From the cell containing the given text, extract its center point as [X, Y] coordinate. 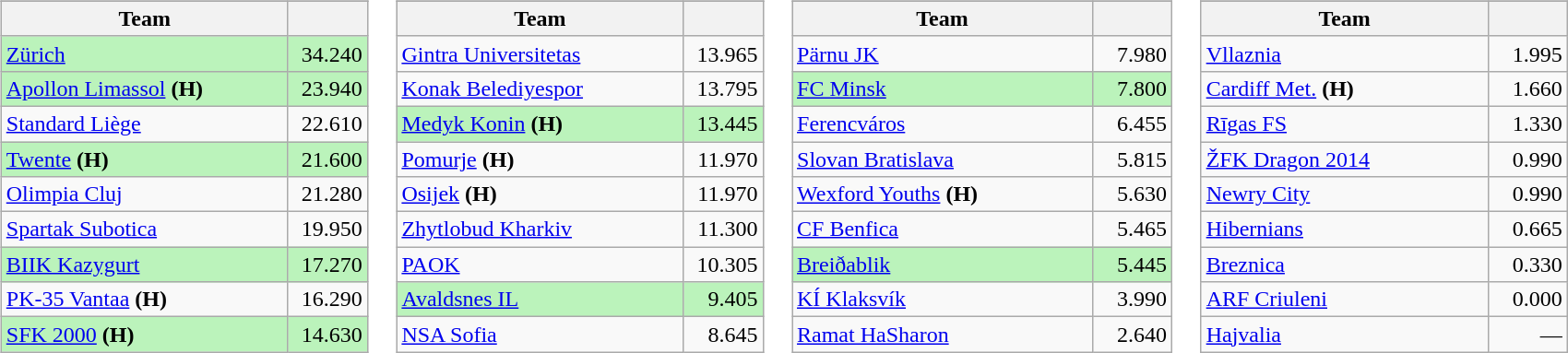
8.645 [723, 335]
2.640 [1133, 335]
Spartak Subotica [144, 229]
— [1527, 335]
Zürich [144, 53]
3.990 [1133, 300]
Zhytlobud Kharkiv [540, 229]
Vllaznia [1345, 53]
Pärnu JK [942, 53]
1.660 [1527, 88]
5.445 [1133, 265]
Newry City [1345, 194]
1.995 [1527, 53]
Standard Liège [144, 124]
Osijek (H) [540, 194]
11.300 [723, 229]
KÍ Klaksvík [942, 300]
Twente (H) [144, 159]
10.305 [723, 265]
Breiðablik [942, 265]
14.630 [327, 335]
PK-35 Vantaa (H) [144, 300]
Konak Belediyespor [540, 88]
CF Benfica [942, 229]
13.795 [723, 88]
Gintra Universitetas [540, 53]
13.965 [723, 53]
BIIK Kazygurt [144, 265]
9.405 [723, 300]
19.950 [327, 229]
0.000 [1527, 300]
16.290 [327, 300]
1.330 [1527, 124]
23.940 [327, 88]
Hajvalia [1345, 335]
7.800 [1133, 88]
22.610 [327, 124]
34.240 [327, 53]
SFK 2000 (H) [144, 335]
Medyk Konin (H) [540, 124]
17.270 [327, 265]
NSA Sofia [540, 335]
Ferencváros [942, 124]
0.330 [1527, 265]
5.465 [1133, 229]
FC Minsk [942, 88]
Olimpia Cluj [144, 194]
Rīgas FS [1345, 124]
Pomurje (H) [540, 159]
Apollon Limassol (H) [144, 88]
13.445 [723, 124]
Avaldsnes IL [540, 300]
0.665 [1527, 229]
Slovan Bratislava [942, 159]
5.630 [1133, 194]
ARF Criuleni [1345, 300]
Ramat HaSharon [942, 335]
21.600 [327, 159]
6.455 [1133, 124]
Breznica [1345, 265]
Wexford Youths (H) [942, 194]
Hibernians [1345, 229]
21.280 [327, 194]
ŽFK Dragon 2014 [1345, 159]
PAOK [540, 265]
7.980 [1133, 53]
Cardiff Met. (H) [1345, 88]
5.815 [1133, 159]
